Capture the cell that displays the provided text and extract its [x, y] central coordinate. 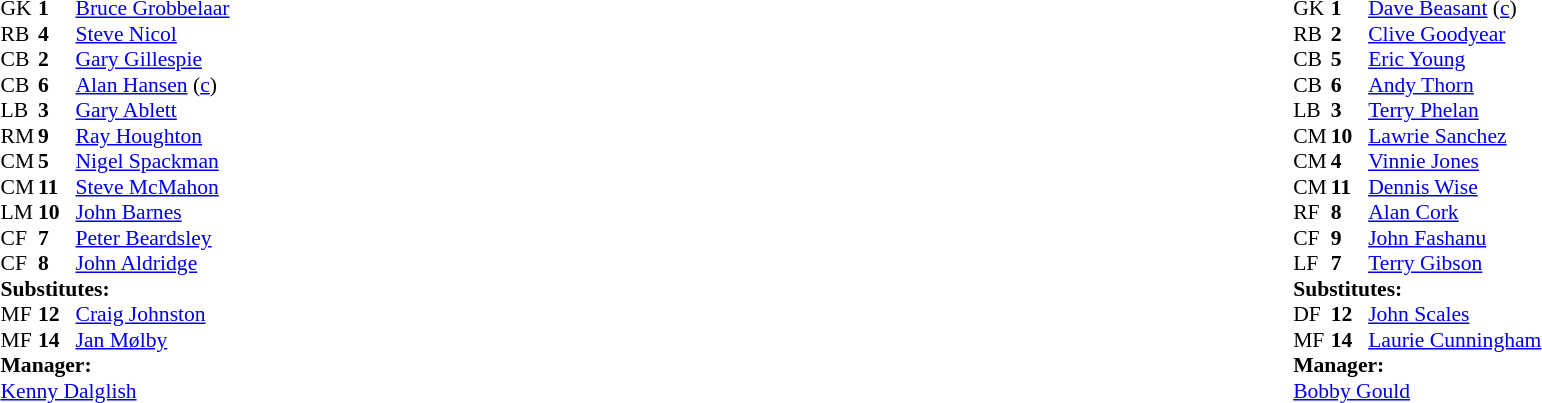
John Fashanu [1454, 238]
Terry Gibson [1454, 263]
RM [19, 136]
Gary Ablett [153, 111]
John Scales [1454, 315]
Craig Johnston [153, 315]
John Barnes [153, 213]
DF [1312, 315]
Jan Mølby [153, 340]
Alan Cork [1454, 213]
Nigel Spackman [153, 161]
John Aldridge [153, 263]
Ray Houghton [153, 136]
LM [19, 213]
Clive Goodyear [1454, 34]
Eric Young [1454, 59]
Terry Phelan [1454, 111]
Laurie Cunningham [1454, 340]
Dennis Wise [1454, 187]
Lawrie Sanchez [1454, 136]
LF [1312, 263]
Steve McMahon [153, 187]
RF [1312, 213]
Vinnie Jones [1454, 161]
Gary Gillespie [153, 59]
Steve Nicol [153, 34]
Peter Beardsley [153, 238]
Alan Hansen (c) [153, 85]
Andy Thorn [1454, 85]
